Identify which cell holds the provided text, then report its [X, Y] central coordinate. 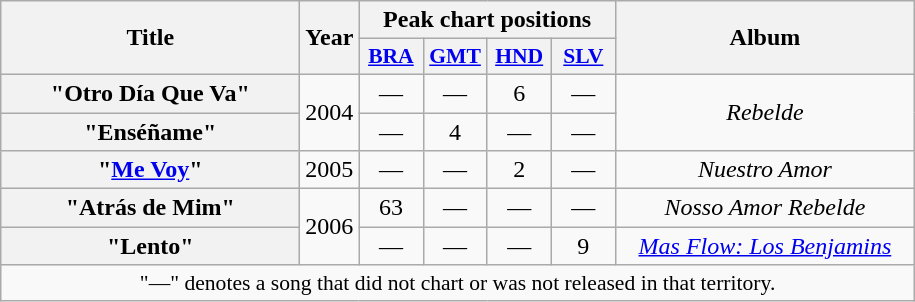
9 [583, 246]
"Enséñame" [150, 131]
BRA [391, 57]
Mas Flow: Los Benjamins [764, 246]
6 [519, 93]
Nosso Amor Rebelde [764, 208]
Nuestro Amor [764, 170]
4 [455, 131]
HND [519, 57]
"Me Voy" [150, 170]
Rebelde [764, 112]
2004 [330, 112]
2 [519, 170]
2006 [330, 227]
"—" denotes a song that did not chart or was not released in that territory. [458, 283]
"Lento" [150, 246]
GMT [455, 57]
"Otro Día Que Va" [150, 93]
Peak chart positions [487, 20]
2005 [330, 170]
63 [391, 208]
Year [330, 38]
Title [150, 38]
"Atrás de Mim" [150, 208]
Album [764, 38]
SLV [583, 57]
